Locate the cell with the specified text and output its [x, y] center coordinate. 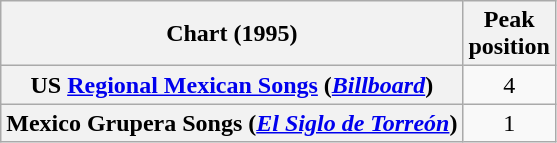
Peakposition [509, 34]
Mexico Grupera Songs (El Siglo de Torreón) [232, 123]
1 [509, 123]
US Regional Mexican Songs (Billboard) [232, 85]
Chart (1995) [232, 34]
4 [509, 85]
